Identify which cell holds the provided text, then report its (x, y) central coordinate. 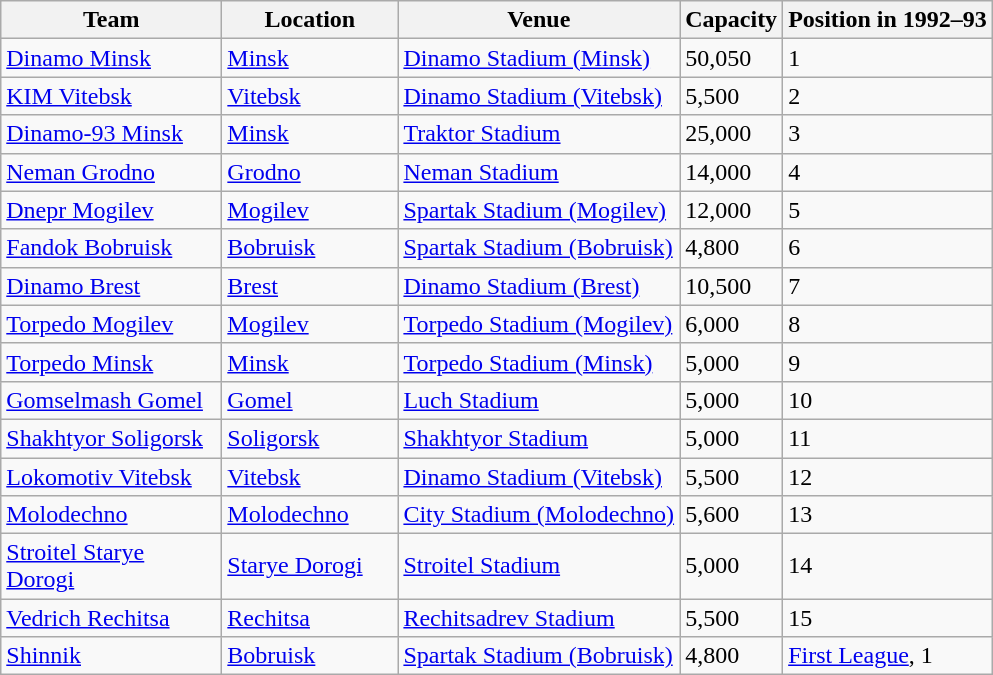
6 (888, 248)
15 (888, 618)
5 (888, 210)
Fandok Bobruisk (112, 248)
3 (888, 134)
Lokomotiv Vitebsk (112, 477)
Rechitsa (310, 618)
Shakhtyor Soligorsk (112, 438)
Stroitel Stadium (539, 566)
Dinamo Minsk (112, 58)
Dinamo-93 Minsk (112, 134)
City Stadium (Molodechno) (539, 515)
Location (310, 20)
Spartak Stadium (Mogilev) (539, 210)
12 (888, 477)
Neman Stadium (539, 172)
13 (888, 515)
First League, 1 (888, 656)
2 (888, 96)
1 (888, 58)
Torpedo Stadium (Minsk) (539, 362)
10 (888, 400)
Brest (310, 286)
Gomselmash Gomel (112, 400)
Grodno (310, 172)
Capacity (732, 20)
Vedrich Rechitsa (112, 618)
5,600 (732, 515)
Gomel (310, 400)
7 (888, 286)
14 (888, 566)
Shinnik (112, 656)
KIM Vitebsk (112, 96)
Soligorsk (310, 438)
Torpedo Stadium (Mogilev) (539, 324)
Position in 1992–93 (888, 20)
6,000 (732, 324)
Team (112, 20)
Luch Stadium (539, 400)
Shakhtyor Stadium (539, 438)
Dnepr Mogilev (112, 210)
50,050 (732, 58)
4 (888, 172)
Dinamo Stadium (Brest) (539, 286)
Torpedo Minsk (112, 362)
Stroitel Starye Dorogi (112, 566)
14,000 (732, 172)
Dinamo Stadium (Minsk) (539, 58)
25,000 (732, 134)
8 (888, 324)
Rechitsadrev Stadium (539, 618)
Venue (539, 20)
Torpedo Mogilev (112, 324)
9 (888, 362)
Dinamo Brest (112, 286)
Traktor Stadium (539, 134)
Neman Grodno (112, 172)
12,000 (732, 210)
Starye Dorogi (310, 566)
11 (888, 438)
10,500 (732, 286)
